Find where the given text appears and provide that cell's center as [X, Y] coordinate. 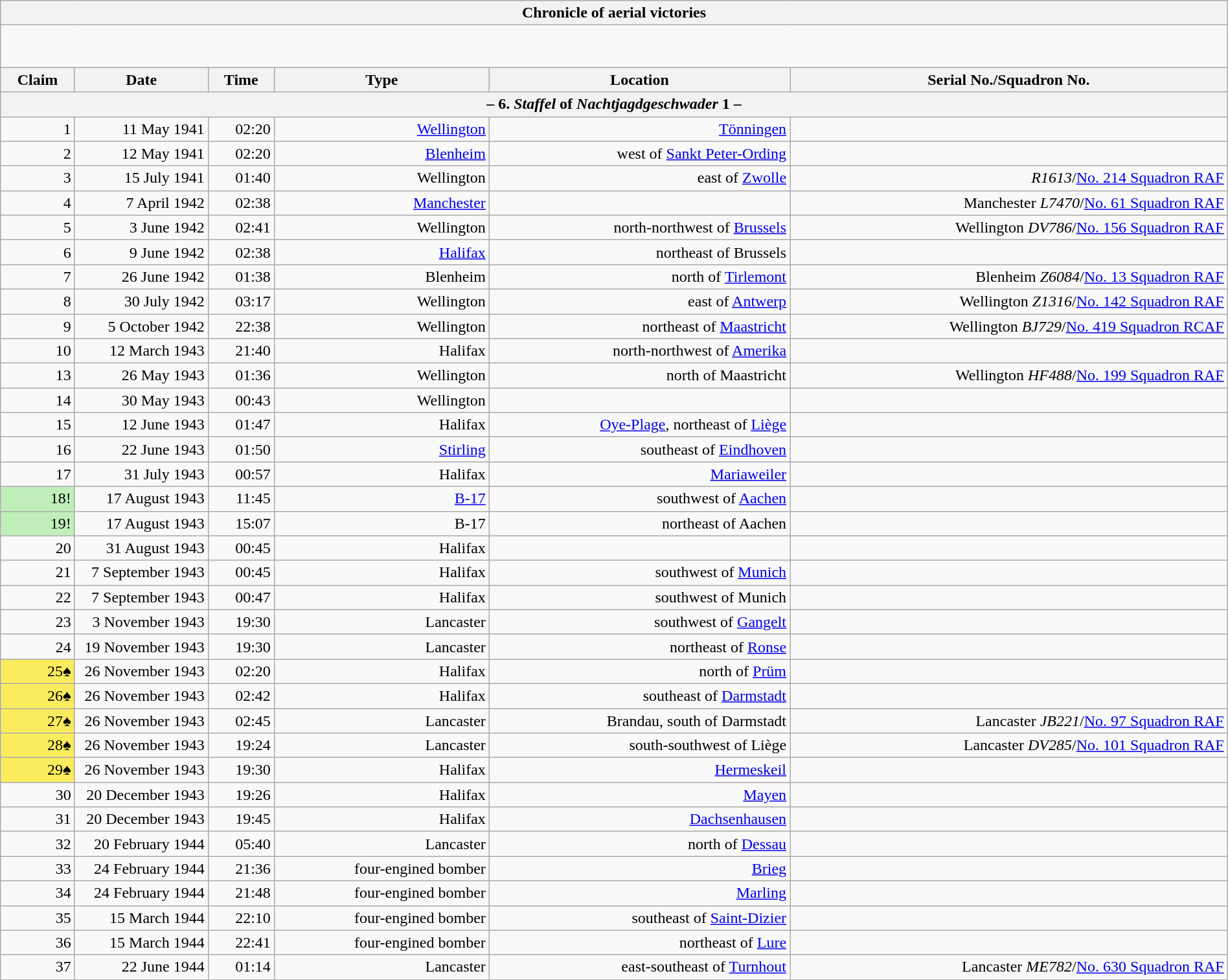
12 March 1943 [141, 351]
Type [381, 80]
north of Prüm [639, 671]
28♠ [38, 746]
22 [38, 597]
– 6. Staffel of Nachtjagdgeschwader 1 – [614, 104]
21:40 [241, 351]
31 [38, 819]
Lancaster DV285/No. 101 Squadron RAF [1009, 746]
Brieg [639, 869]
Claim [38, 80]
05:40 [241, 844]
01:14 [241, 967]
5 [38, 227]
Manchester L7470/No. 61 Squadron RAF [1009, 203]
Lancaster ME782/No. 630 Squadron RAF [1009, 967]
7 April 1942 [141, 203]
7 [38, 277]
22:41 [241, 942]
00:57 [241, 474]
northeast of Ronse [639, 646]
36 [38, 942]
20 [38, 548]
Mariaweiler [639, 474]
1 [38, 129]
13 [38, 376]
east-southeast of Turnhout [639, 967]
Brandau, south of Darmstadt [639, 721]
32 [38, 844]
24 [38, 646]
02:45 [241, 721]
11:45 [241, 499]
29♠ [38, 770]
25♠ [38, 671]
02:41 [241, 227]
19:24 [241, 746]
northeast of Maastricht [639, 326]
6 [38, 252]
Stirling [381, 450]
9 [38, 326]
Serial No./Squadron No. [1009, 80]
21 [38, 573]
southeast of Eindhoven [639, 450]
01:47 [241, 425]
30 July 1942 [141, 301]
26 June 1942 [141, 277]
5 October 1942 [141, 326]
Lancaster JB221/No. 97 Squadron RAF [1009, 721]
19! [38, 523]
35 [38, 918]
11 May 1941 [141, 129]
southwest of Aachen [639, 499]
Location [639, 80]
19:45 [241, 819]
northeast of Aachen [639, 523]
15 [38, 425]
2 [38, 154]
north-northwest of Brussels [639, 227]
30 May 1943 [141, 400]
east of Zwolle [639, 178]
30 [38, 795]
south-southwest of Liège [639, 746]
14 [38, 400]
34 [38, 893]
17 [38, 474]
Wellington HF488/No. 199 Squadron RAF [1009, 376]
00:47 [241, 597]
22:38 [241, 326]
northeast of Brussels [639, 252]
Time [241, 80]
31 August 1943 [141, 548]
Tönningen [639, 129]
north of Maastricht [639, 376]
Chronicle of aerial victories [614, 13]
00:43 [241, 400]
22:10 [241, 918]
Wellington BJ729/No. 419 Squadron RCAF [1009, 326]
west of Sankt Peter-Ording [639, 154]
Blenheim Z6084/No. 13 Squadron RAF [1009, 277]
3 June 1942 [141, 227]
north of Dessau [639, 844]
Mayen [639, 795]
Wellington DV786/No. 156 Squadron RAF [1009, 227]
north of Tirlemont [639, 277]
01:50 [241, 450]
southeast of Saint-Dizier [639, 918]
Date [141, 80]
18! [38, 499]
southwest of Gangelt [639, 622]
33 [38, 869]
16 [38, 450]
31 July 1943 [141, 474]
19 November 1943 [141, 646]
northeast of Lure [639, 942]
southeast of Darmstadt [639, 696]
21:36 [241, 869]
Marling [639, 893]
R1613/No. 214 Squadron RAF [1009, 178]
3 November 1943 [141, 622]
12 June 1943 [141, 425]
15:07 [241, 523]
26♠ [38, 696]
02:42 [241, 696]
27♠ [38, 721]
12 May 1941 [141, 154]
03:17 [241, 301]
10 [38, 351]
Wellington Z1316/No. 142 Squadron RAF [1009, 301]
23 [38, 622]
3 [38, 178]
01:40 [241, 178]
Dachsenhausen [639, 819]
26 May 1943 [141, 376]
east of Antwerp [639, 301]
4 [38, 203]
Manchester [381, 203]
22 June 1944 [141, 967]
9 June 1942 [141, 252]
Hermeskeil [639, 770]
Oye-Plage, northeast of Liège [639, 425]
19:26 [241, 795]
8 [38, 301]
37 [38, 967]
01:36 [241, 376]
21:48 [241, 893]
20 February 1944 [141, 844]
01:38 [241, 277]
north-northwest of Amerika [639, 351]
15 July 1941 [141, 178]
22 June 1943 [141, 450]
